Pinpoint the cell where the given text exists, returning its (x, y) midpoint coordinate. 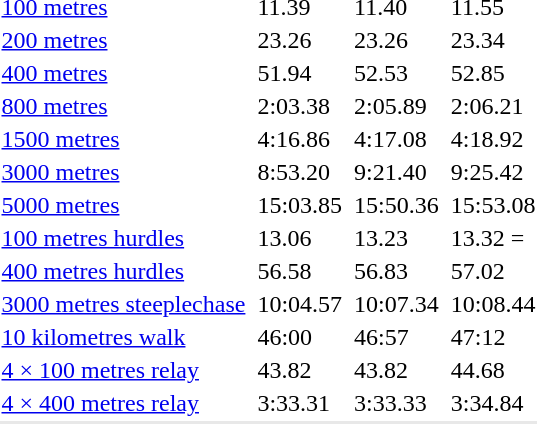
1500 metres (124, 139)
3:34.84 (493, 403)
15:53.08 (493, 205)
800 metres (124, 106)
3:33.31 (300, 403)
2:05.89 (397, 106)
13.23 (397, 238)
2:03.38 (300, 106)
46:00 (300, 337)
9:21.40 (397, 172)
400 metres (124, 73)
57.02 (493, 271)
23.34 (493, 40)
56.83 (397, 271)
4:18.92 (493, 139)
15:50.36 (397, 205)
10:04.57 (300, 304)
44.68 (493, 370)
4:16.86 (300, 139)
100 metres hurdles (124, 238)
9:25.42 (493, 172)
10:07.34 (397, 304)
10 kilometres walk (124, 337)
4:17.08 (397, 139)
13.32 = (493, 238)
8:53.20 (300, 172)
3000 metres steeplechase (124, 304)
52.85 (493, 73)
5000 metres (124, 205)
15:03.85 (300, 205)
4 × 100 metres relay (124, 370)
10:08.44 (493, 304)
3:33.33 (397, 403)
51.94 (300, 73)
56.58 (300, 271)
4 × 400 metres relay (124, 403)
2:06.21 (493, 106)
400 metres hurdles (124, 271)
47:12 (493, 337)
200 metres (124, 40)
46:57 (397, 337)
52.53 (397, 73)
3000 metres (124, 172)
13.06 (300, 238)
